Scan for the cell matching the given text and deliver its [x, y] coordinate at center. 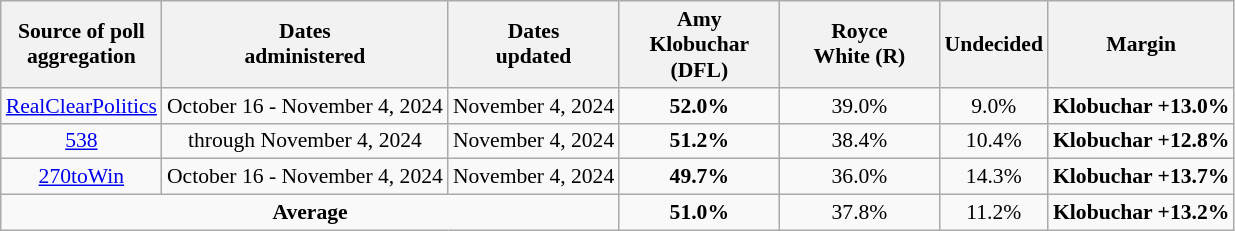
14.3% [993, 177]
37.8% [859, 213]
through November 4, 2024 [305, 141]
39.0% [859, 106]
11.2% [993, 213]
Klobuchar +13.7% [1141, 177]
RoyceWhite (R) [859, 44]
36.0% [859, 177]
51.0% [699, 213]
Source of pollaggregation [82, 44]
38.4% [859, 141]
Datesadministered [305, 44]
Margin [1141, 44]
Klobuchar +13.0% [1141, 106]
538 [82, 141]
AmyKlobuchar (DFL) [699, 44]
49.7% [699, 177]
Klobuchar +13.2% [1141, 213]
52.0% [699, 106]
Average [310, 213]
Undecided [993, 44]
270toWin [82, 177]
RealClearPolitics [82, 106]
Klobuchar +12.8% [1141, 141]
9.0% [993, 106]
Datesupdated [534, 44]
10.4% [993, 141]
51.2% [699, 141]
